Return [x, y] of the center of cell containing provided text 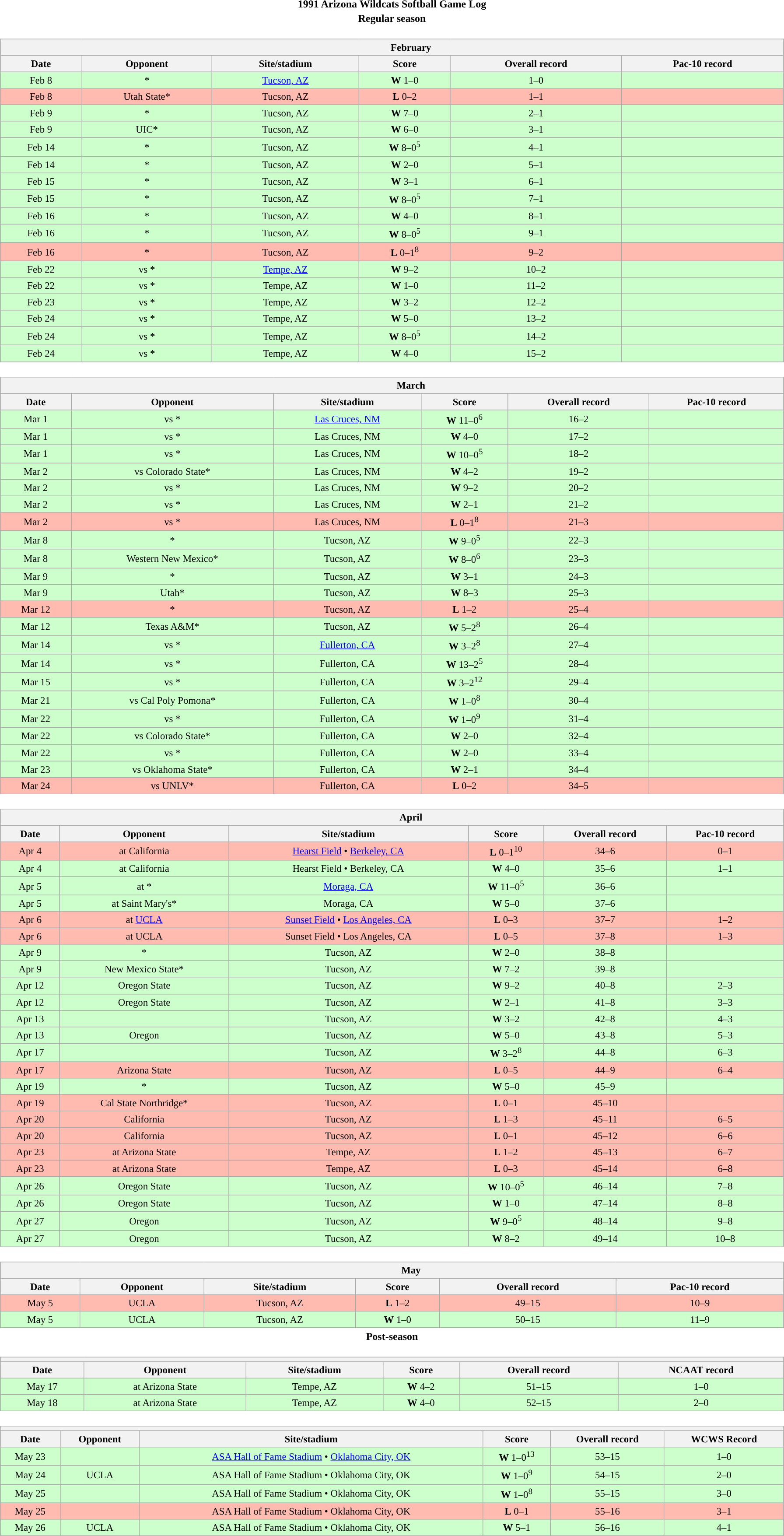
WCWS Record [724, 1439]
13–2 [536, 319]
9–8 [725, 1221]
Mar 15 [36, 682]
W 8–2 [506, 1238]
27–4 [578, 645]
49–14 [605, 1238]
45–14 [605, 1169]
L 1–3 [506, 1119]
W 5–1 [517, 1527]
41–8 [605, 1002]
34–5 [578, 786]
8–8 [725, 1203]
18–2 [578, 454]
3–0 [724, 1494]
6–1 [536, 181]
21–2 [578, 504]
8–1 [536, 216]
May 18 [42, 1403]
37–7 [605, 920]
38–8 [605, 953]
55–16 [607, 1511]
NCAAT record [701, 1370]
10–9 [700, 1303]
6–6 [725, 1136]
March [392, 385]
May 24 [30, 1475]
17–2 [578, 436]
7–8 [725, 1186]
Utah* [172, 593]
W 7–2 [506, 969]
0–1 [725, 851]
at * [144, 886]
45–12 [605, 1136]
7–1 [536, 198]
55–15 [607, 1494]
Cal State Northridge* [144, 1103]
6–5 [725, 1119]
Arizona State [144, 1070]
47–14 [605, 1203]
May 17 [42, 1386]
16–2 [578, 419]
14–2 [536, 336]
2–3 [725, 985]
Utah State* [147, 97]
W 11–06 [465, 419]
36–6 [605, 886]
11–9 [700, 1319]
April [392, 817]
W 6–0 [405, 130]
W 8–06 [465, 558]
UIC* [147, 130]
50–15 [528, 1319]
19–2 [578, 471]
44–9 [605, 1070]
May [392, 1270]
3–3 [725, 1002]
Mar 21 [36, 700]
11–2 [536, 286]
37–8 [605, 936]
26–4 [578, 626]
Mar 23 [36, 769]
40–8 [605, 985]
45–9 [605, 1087]
32–4 [578, 736]
22–3 [578, 540]
vs Oklahoma State* [172, 769]
W 11–05 [506, 886]
6–7 [725, 1152]
46–14 [605, 1186]
L 0–110 [506, 851]
W 5–28 [465, 626]
39–8 [605, 969]
33–4 [578, 753]
31–4 [578, 719]
15–2 [536, 354]
48–14 [605, 1221]
29–4 [578, 682]
May 26 [30, 1527]
5–1 [536, 165]
5–3 [725, 1035]
Mar 24 [36, 786]
1–3 [725, 936]
6–3 [725, 1052]
49–15 [528, 1303]
24–3 [578, 576]
52–15 [539, 1403]
W 7–0 [405, 113]
10–8 [725, 1238]
vs Cal Poly Pomona* [172, 700]
34–6 [605, 851]
W 3–212 [465, 682]
20–2 [578, 488]
2–1 [536, 113]
10–2 [536, 269]
6–4 [725, 1070]
May 23 [30, 1456]
25–4 [578, 609]
vs UNLV* [172, 786]
W 8–3 [465, 593]
35–6 [605, 869]
Feb 23 [41, 302]
45–13 [605, 1152]
12–2 [536, 302]
53–15 [607, 1456]
25–3 [578, 593]
February [392, 47]
6–8 [725, 1169]
W 13–25 [465, 663]
at Saint Mary's* [144, 903]
Texas A&M* [172, 626]
23–3 [578, 558]
45–11 [605, 1119]
21–3 [578, 522]
44–8 [605, 1052]
34–4 [578, 769]
54–15 [607, 1475]
W 1–013 [517, 1456]
56–16 [607, 1527]
30–4 [578, 700]
Western New Mexico* [172, 558]
9–2 [536, 252]
1–2 [725, 920]
43–8 [605, 1035]
45–10 [605, 1103]
28–4 [578, 663]
New Mexico State* [144, 969]
37–6 [605, 903]
51–15 [539, 1386]
4–3 [725, 1019]
42–8 [605, 1019]
9–1 [536, 233]
